Return the [x, y] coordinate for the center point of the cell that contains the specified text.  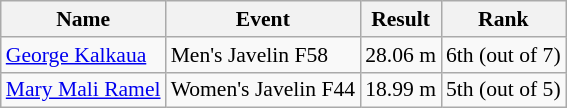
6th (out of 7) [504, 55]
Event [264, 19]
5th (out of 5) [504, 90]
Mary Mali Ramel [84, 90]
28.06 m [400, 55]
Name [84, 19]
Result [400, 19]
Men's Javelin F58 [264, 55]
Rank [504, 19]
George Kalkaua [84, 55]
18.99 m [400, 90]
Women's Javelin F44 [264, 90]
